Return (x, y) of the center of cell containing provided text 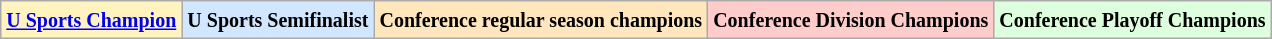
Conference Playoff Champions (1132, 20)
Conference Division Champions (851, 20)
U Sports Champion (92, 20)
Conference regular season champions (541, 20)
U Sports Semifinalist (278, 20)
